Detect which cell encompasses the target text, then output its [x, y] center coordinate. 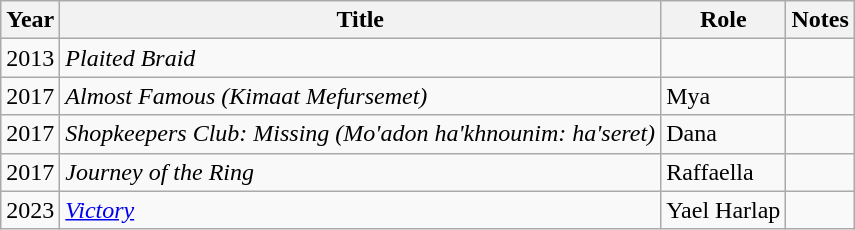
Role [724, 20]
Plaited Braid [360, 58]
Title [360, 20]
2013 [30, 58]
2023 [30, 210]
Yael Harlap [724, 210]
Victory [360, 210]
Notes [820, 20]
Dana [724, 134]
Raffaella [724, 172]
Shopkeepers Club: Missing (Mo'adon ha'khnounim: ha'seret) [360, 134]
Journey of the Ring [360, 172]
Mya [724, 96]
Year [30, 20]
Almost Famous (Kimaat Mefursemet) [360, 96]
